Return the [X, Y] coordinate for the center point of the cell that contains the specified text.  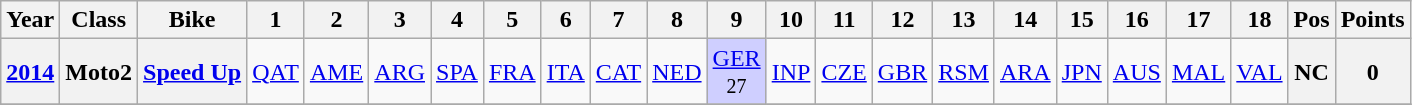
GBR [902, 72]
14 [1025, 20]
15 [1082, 20]
VAL [1260, 72]
AME [336, 72]
Bike [192, 20]
Points [1372, 20]
18 [1260, 20]
RSM [964, 72]
Speed Up [192, 72]
Year [30, 20]
2 [336, 20]
11 [844, 20]
CAT [618, 72]
GER27 [736, 72]
NC [1312, 72]
QAT [276, 72]
7 [618, 20]
JPN [1082, 72]
16 [1136, 20]
Pos [1312, 20]
FRA [512, 72]
AUS [1136, 72]
3 [400, 20]
13 [964, 20]
8 [677, 20]
17 [1198, 20]
6 [566, 20]
MAL [1198, 72]
ARG [400, 72]
0 [1372, 72]
SPA [456, 72]
12 [902, 20]
9 [736, 20]
Moto2 [99, 72]
CZE [844, 72]
ARA [1025, 72]
Class [99, 20]
ITA [566, 72]
10 [791, 20]
INP [791, 72]
2014 [30, 72]
1 [276, 20]
NED [677, 72]
5 [512, 20]
4 [456, 20]
